Return [X, Y] of the center of cell containing provided text 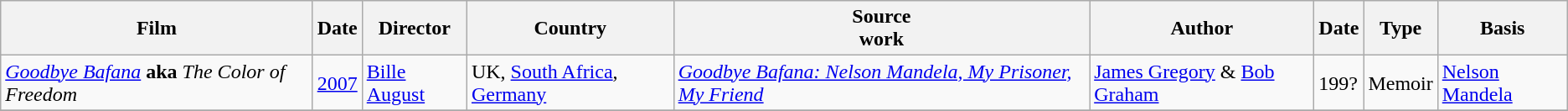
Bille August [414, 82]
James Gregory & Bob Graham [1202, 82]
Film [157, 29]
199? [1338, 82]
Goodbye Bafana aka The Color of Freedom [157, 82]
Sourcework [881, 29]
Memoir [1400, 82]
Author [1202, 29]
Country [570, 29]
Goodbye Bafana: Nelson Mandela, My Prisoner, My Friend [881, 82]
UK, South Africa, Germany [570, 82]
Director [414, 29]
Basis [1503, 29]
Type [1400, 29]
Nelson Mandela [1503, 82]
2007 [337, 82]
